Scan for the cell matching the given text and deliver its [X, Y] coordinate at center. 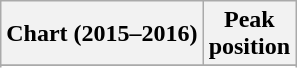
Chart (2015–2016) [102, 34]
Peak position [249, 34]
